Scan for the cell matching the given text and deliver its (X, Y) coordinate at center. 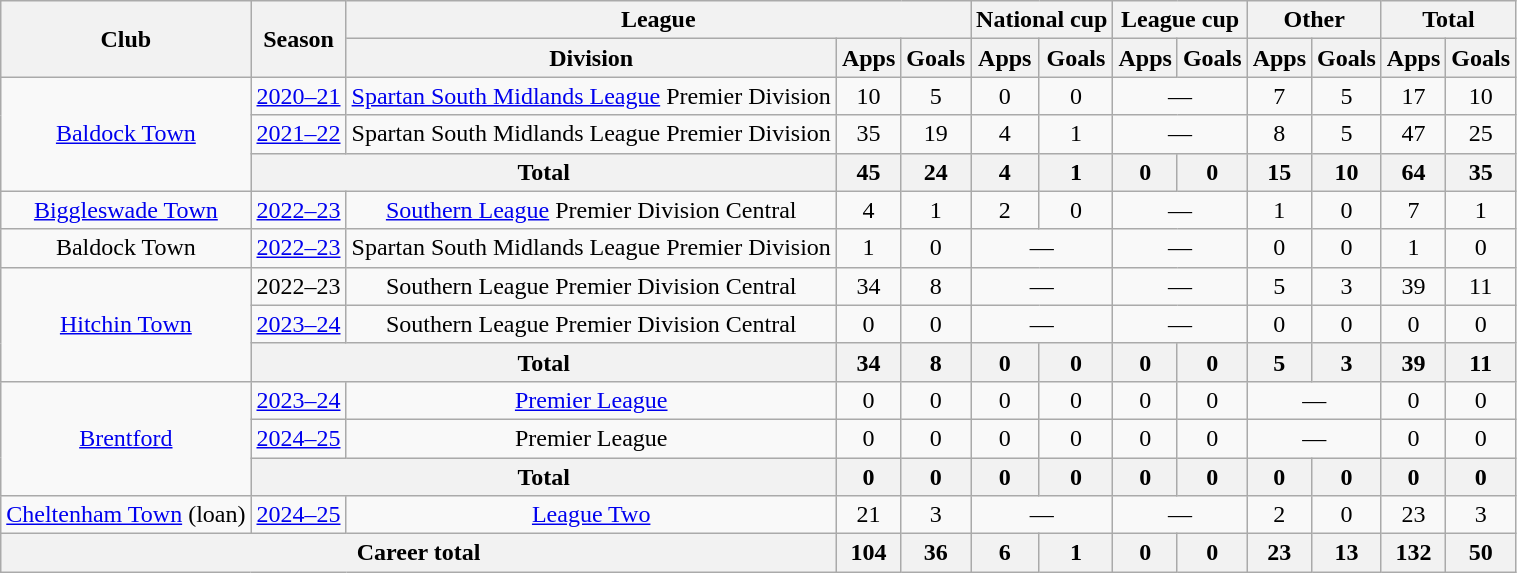
19 (936, 134)
Biggleswade Town (126, 210)
47 (1413, 134)
24 (936, 172)
Hitchin Town (126, 324)
15 (1279, 172)
League cup (1180, 20)
Season (298, 39)
Other (1314, 20)
45 (868, 172)
National cup (1042, 20)
50 (1481, 553)
Career total (419, 553)
2020–21 (298, 96)
13 (1347, 553)
Brentford (126, 438)
Division (591, 58)
104 (868, 553)
League (658, 20)
25 (1481, 134)
6 (1005, 553)
2021–22 (298, 134)
132 (1413, 553)
21 (868, 515)
36 (936, 553)
Cheltenham Town (loan) (126, 515)
Club (126, 39)
64 (1413, 172)
League Two (591, 515)
17 (1413, 96)
